For the text-containing cell, return its midpoint in [x, y] coordinate format. 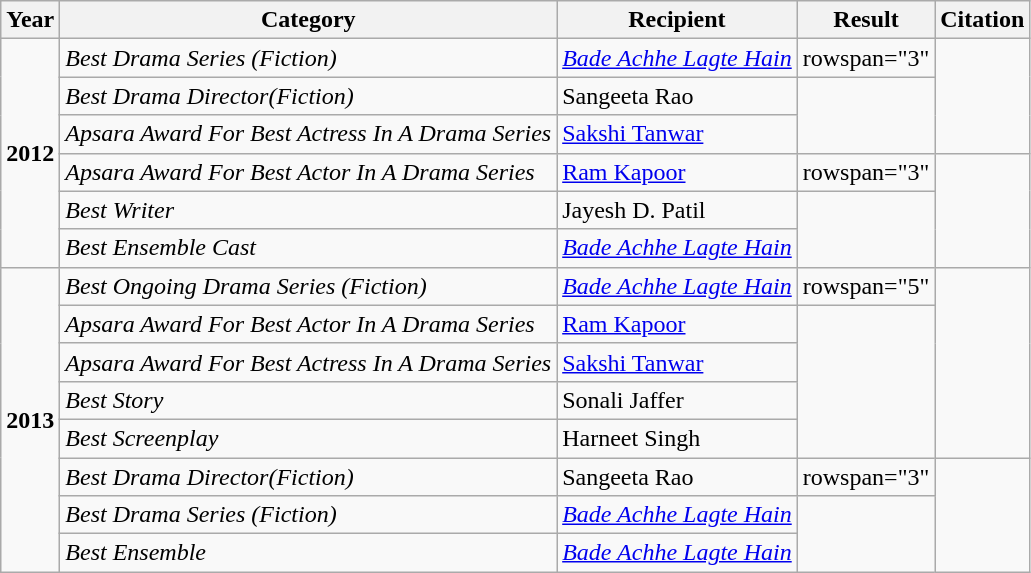
2012 [30, 153]
Sonali Jaffer [678, 400]
Year [30, 20]
Citation [982, 20]
Jayesh D. Patil [678, 210]
Best Writer [308, 210]
2013 [30, 419]
Recipient [678, 20]
rowspan="5" [866, 286]
Best Ensemble [308, 553]
Best Ongoing Drama Series (Fiction) [308, 286]
Category [308, 20]
Harneet Singh [678, 438]
Best Ensemble Cast [308, 248]
Result [866, 20]
Best Screenplay [308, 438]
Best Story [308, 400]
